Find where the given text appears and provide that cell's center as (x, y) coordinate. 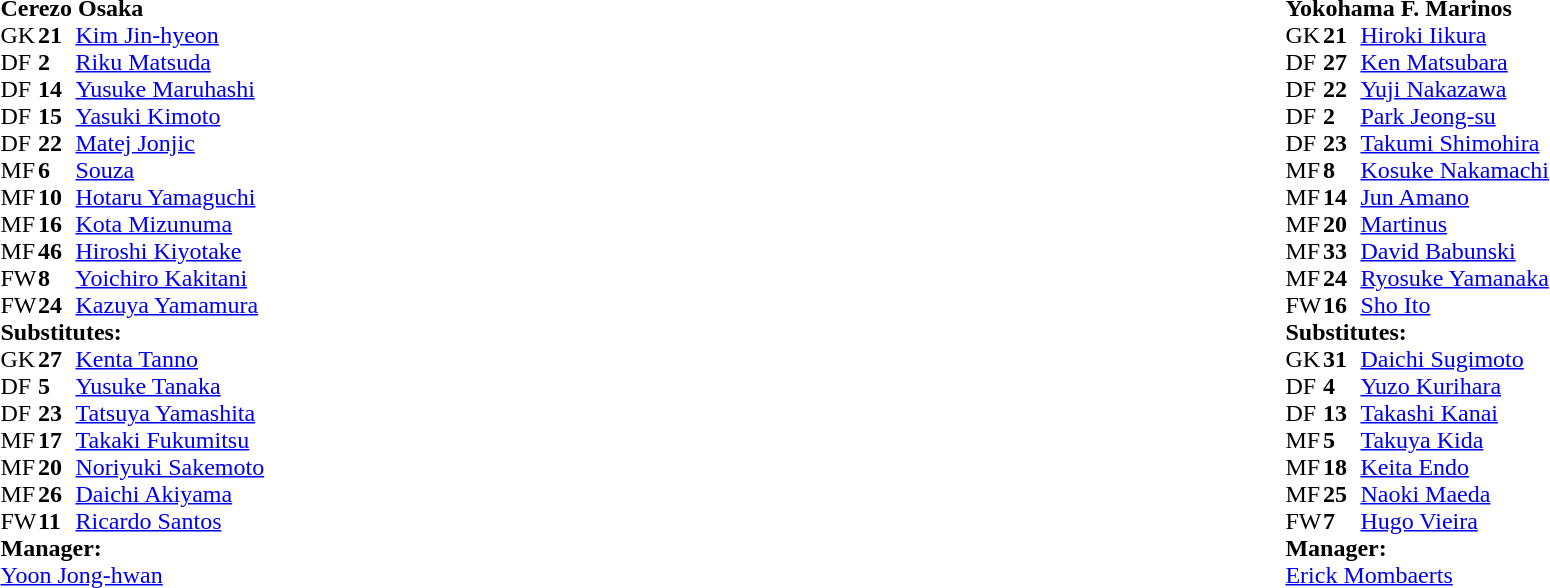
46 (57, 252)
Matej Jonjic (170, 144)
Keita Endo (1454, 468)
7 (1342, 522)
18 (1342, 468)
Hiroshi Kiyotake (170, 252)
13 (1342, 414)
Jun Amano (1454, 198)
Kosuke Nakamachi (1454, 170)
Naoki Maeda (1454, 494)
6 (57, 170)
17 (57, 440)
Kim Jin-hyeon (170, 36)
10 (57, 198)
Daichi Akiyama (170, 494)
33 (1342, 252)
Noriyuki Sakemoto (170, 468)
Kota Mizunuma (170, 224)
Hugo Vieira (1454, 522)
Souza (170, 170)
David Babunski (1454, 252)
Hotaru Yamaguchi (170, 198)
31 (1342, 360)
Ryosuke Yamanaka (1454, 278)
Martinus (1454, 224)
Takuya Kida (1454, 440)
Daichi Sugimoto (1454, 360)
Yusuke Tanaka (170, 386)
Ken Matsubara (1454, 62)
11 (57, 522)
Hiroki Iikura (1454, 36)
Ricardo Santos (170, 522)
4 (1342, 386)
Yasuki Kimoto (170, 116)
Kazuya Yamamura (170, 306)
Takaki Fukumitsu (170, 440)
Yusuke Maruhashi (170, 90)
15 (57, 116)
Kenta Tanno (170, 360)
25 (1342, 494)
Tatsuya Yamashita (170, 414)
Sho Ito (1454, 306)
Yuji Nakazawa (1454, 90)
Takashi Kanai (1454, 414)
Yuzo Kurihara (1454, 386)
Takumi Shimohira (1454, 144)
Riku Matsuda (170, 62)
26 (57, 494)
Park Jeong-su (1454, 116)
Yoichiro Kakitani (170, 278)
